Pinpoint the cell where the given text exists, returning its (X, Y) midpoint coordinate. 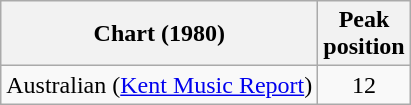
Peakposition (364, 34)
Australian (Kent Music Report) (160, 85)
12 (364, 85)
Chart (1980) (160, 34)
